Locate the cell with the specified text and output its [X, Y] center coordinate. 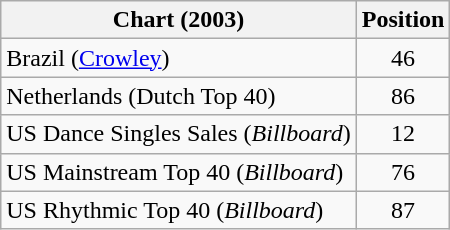
Brazil (Crowley) [178, 58]
Chart (2003) [178, 20]
46 [403, 58]
12 [403, 134]
Netherlands (Dutch Top 40) [178, 96]
Position [403, 20]
US Dance Singles Sales (Billboard) [178, 134]
76 [403, 172]
US Mainstream Top 40 (Billboard) [178, 172]
US Rhythmic Top 40 (Billboard) [178, 210]
87 [403, 210]
86 [403, 96]
